Search for the cell housing the specified text and yield its [X, Y] center coordinate. 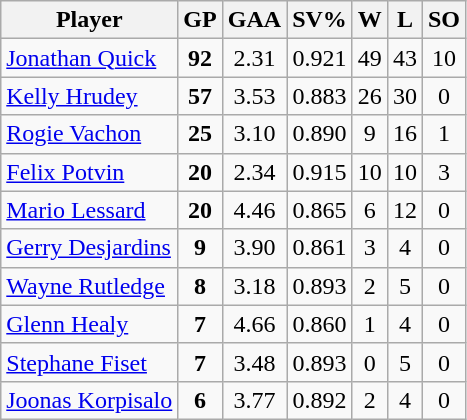
2.34 [254, 172]
0.921 [320, 58]
4.46 [254, 210]
Wayne Rutledge [90, 286]
Felix Potvin [90, 172]
30 [404, 96]
0.915 [320, 172]
57 [200, 96]
0.860 [320, 324]
3.90 [254, 248]
3.18 [254, 286]
12 [404, 210]
W [370, 20]
92 [200, 58]
26 [370, 96]
25 [200, 134]
2.31 [254, 58]
Stephane Fiset [90, 362]
L [404, 20]
3.77 [254, 400]
Mario Lessard [90, 210]
GAA [254, 20]
0.883 [320, 96]
Gerry Desjardins [90, 248]
GP [200, 20]
3.48 [254, 362]
SV% [320, 20]
SO [444, 20]
Glenn Healy [90, 324]
49 [370, 58]
Jonathan Quick [90, 58]
3.10 [254, 134]
16 [404, 134]
Player [90, 20]
43 [404, 58]
0.890 [320, 134]
0.892 [320, 400]
3.53 [254, 96]
0.861 [320, 248]
Joonas Korpisalo [90, 400]
0.865 [320, 210]
Kelly Hrudey [90, 96]
Rogie Vachon [90, 134]
4.66 [254, 324]
8 [200, 286]
